Scan for the cell matching the given text and deliver its (x, y) coordinate at center. 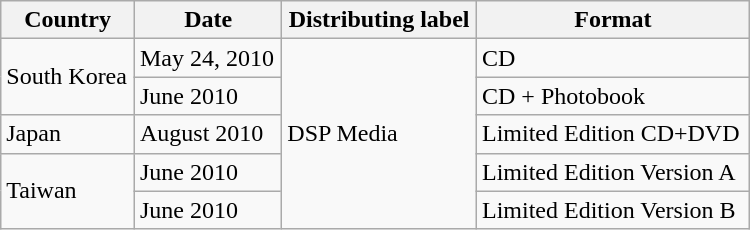
Country (68, 20)
August 2010 (208, 134)
Limited Edition Version B (612, 210)
CD (612, 58)
Distributing label (380, 20)
Taiwan (68, 191)
Date (208, 20)
CD + Photobook (612, 96)
South Korea (68, 77)
Japan (68, 134)
May 24, 2010 (208, 58)
Format (612, 20)
Limited Edition CD+DVD (612, 134)
DSP Media (380, 134)
Limited Edition Version A (612, 172)
